Capture the cell that displays the provided text and extract its [X, Y] central coordinate. 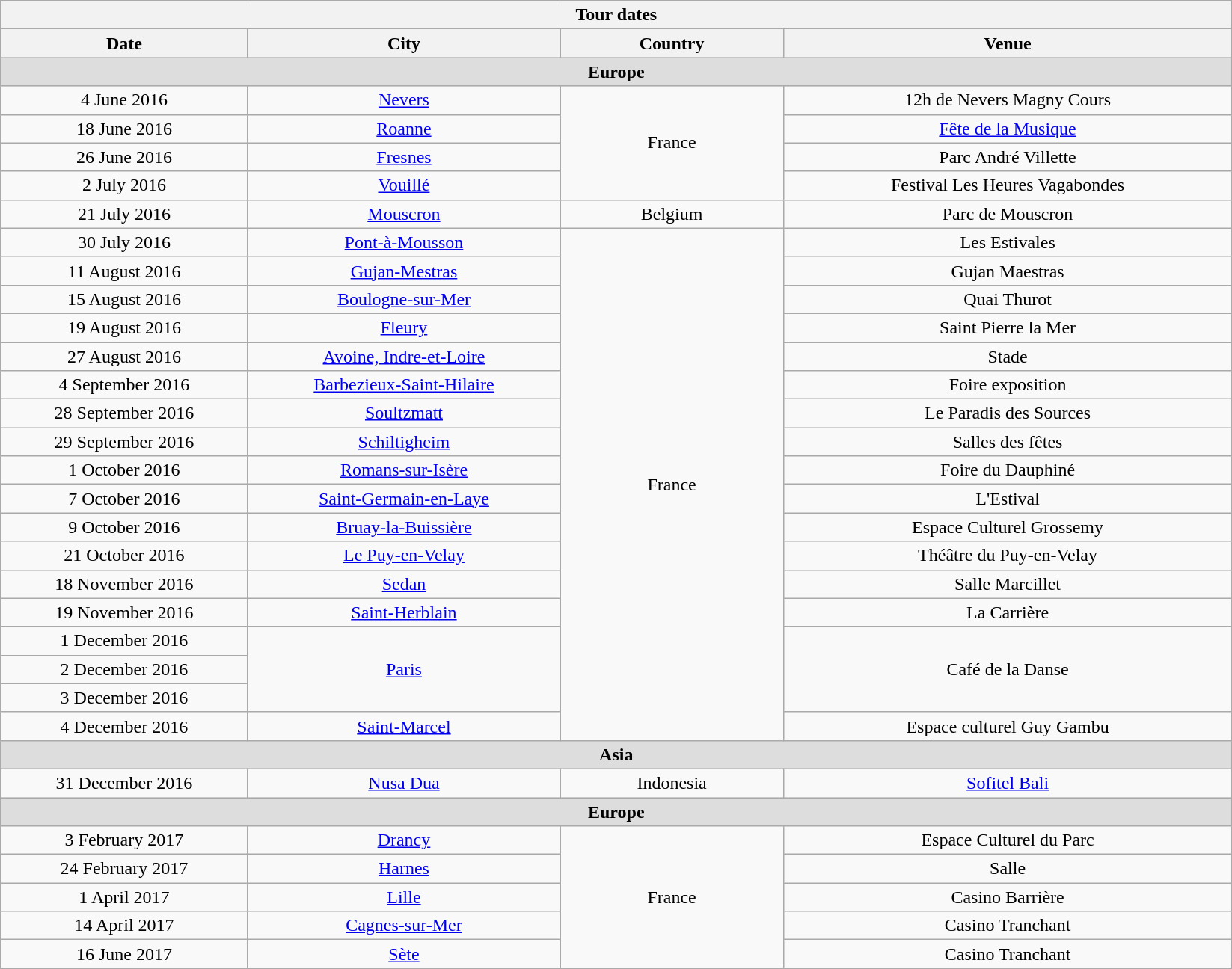
Tour dates [616, 15]
16 June 2017 [124, 954]
27 August 2016 [124, 357]
Cagnes-sur-Mer [404, 926]
Café de la Danse [1007, 669]
Fleury [404, 327]
Casino Barrière [1007, 897]
Pont-à-Mousson [404, 242]
Boulogne-sur-Mer [404, 299]
18 June 2016 [124, 129]
Foire exposition [1007, 385]
3 February 2017 [124, 840]
7 October 2016 [124, 499]
19 August 2016 [124, 327]
Mouscron [404, 214]
Lille [404, 897]
Stade [1007, 357]
9 October 2016 [124, 527]
Harnes [404, 869]
Venue [1007, 43]
City [404, 43]
Salle [1007, 869]
Indonesia [672, 783]
2 December 2016 [124, 669]
Les Estivales [1007, 242]
Parc André Villette [1007, 157]
18 November 2016 [124, 584]
Paris [404, 669]
Asia [616, 754]
Bruay-la-Buissière [404, 527]
12h de Nevers Magny Cours [1007, 100]
2 July 2016 [124, 185]
11 August 2016 [124, 271]
Vouillé [404, 185]
La Carrière [1007, 612]
Espace culturel Guy Gambu [1007, 726]
Roanne [404, 129]
Gujan-Mestras [404, 271]
Saint-Herblain [404, 612]
Espace Culturel Grossemy [1007, 527]
Fête de la Musique [1007, 129]
Fresnes [404, 157]
1 December 2016 [124, 641]
1 October 2016 [124, 470]
3 December 2016 [124, 698]
21 October 2016 [124, 556]
Saint-Marcel [404, 726]
Avoine, Indre-et-Loire [404, 357]
Schiltigheim [404, 442]
4 June 2016 [124, 100]
Sedan [404, 584]
Nusa Dua [404, 783]
Soultzmatt [404, 413]
Gujan Maestras [1007, 271]
24 February 2017 [124, 869]
Salle Marcillet [1007, 584]
Belgium [672, 214]
Romans-sur-Isère [404, 470]
Quai Thurot [1007, 299]
Festival Les Heures Vagabondes [1007, 185]
Date [124, 43]
29 September 2016 [124, 442]
Le Paradis des Sources [1007, 413]
Foire du Dauphiné [1007, 470]
Saint-Germain-en-Laye [404, 499]
Nevers [404, 100]
Drancy [404, 840]
Le Puy-en-Velay [404, 556]
26 June 2016 [124, 157]
21 July 2016 [124, 214]
Théâtre du Puy-en-Velay [1007, 556]
4 September 2016 [124, 385]
Parc de Mouscron [1007, 214]
Saint Pierre la Mer [1007, 327]
L'Estival [1007, 499]
31 December 2016 [124, 783]
Country [672, 43]
Espace Culturel du Parc [1007, 840]
1 April 2017 [124, 897]
Barbezieux-Saint-Hilaire [404, 385]
4 December 2016 [124, 726]
14 April 2017 [124, 926]
30 July 2016 [124, 242]
Sète [404, 954]
15 August 2016 [124, 299]
Sofitel Bali [1007, 783]
19 November 2016 [124, 612]
Salles des fêtes [1007, 442]
28 September 2016 [124, 413]
